Scan for the cell matching the given text and deliver its (X, Y) coordinate at center. 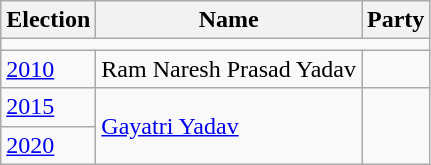
2015 (48, 107)
2010 (48, 69)
Party (396, 20)
Name (229, 20)
Election (48, 20)
2020 (48, 145)
Ram Naresh Prasad Yadav (229, 69)
Gayatri Yadav (229, 126)
